From the cell containing the given text, extract its center point as [X, Y] coordinate. 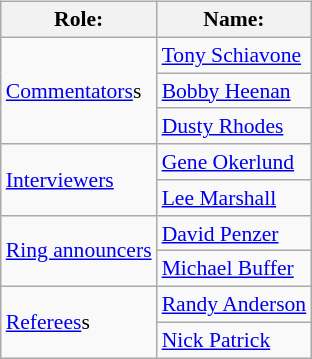
Commentatorss [79, 90]
Ring announcers [79, 250]
Name: [234, 20]
Michael Buffer [234, 269]
Tony Schiavone [234, 55]
Gene Okerlund [234, 162]
Refereess [79, 322]
Randy Anderson [234, 305]
Role: [79, 20]
Bobby Heenan [234, 91]
David Penzer [234, 233]
Dusty Rhodes [234, 126]
Nick Patrick [234, 340]
Interviewers [79, 180]
Lee Marshall [234, 198]
